From the cell containing the given text, extract its center point as [x, y] coordinate. 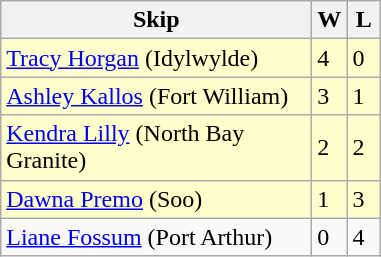
Dawna Premo (Soo) [156, 199]
W [330, 20]
L [364, 20]
Ashley Kallos (Fort William) [156, 96]
Tracy Horgan (Idylwylde) [156, 58]
Kendra Lilly (North Bay Granite) [156, 148]
Skip [156, 20]
Liane Fossum (Port Arthur) [156, 237]
